Detect which cell encompasses the target text, then output its [x, y] center coordinate. 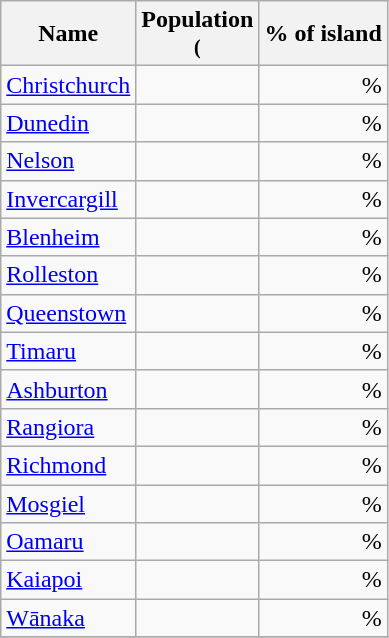
Blenheim [68, 237]
Rangiora [68, 427]
Nelson [68, 161]
Richmond [68, 465]
Invercargill [68, 199]
Ashburton [68, 389]
Timaru [68, 351]
Mosgiel [68, 503]
Wānaka [68, 618]
Kaiapoi [68, 580]
% of island [323, 34]
Oamaru [68, 542]
Christchurch [68, 85]
Dunedin [68, 123]
Name [68, 34]
Rolleston [68, 275]
Population( [198, 34]
Queenstown [68, 313]
